Return the (X, Y) coordinate for the center point of the cell that contains the specified text.  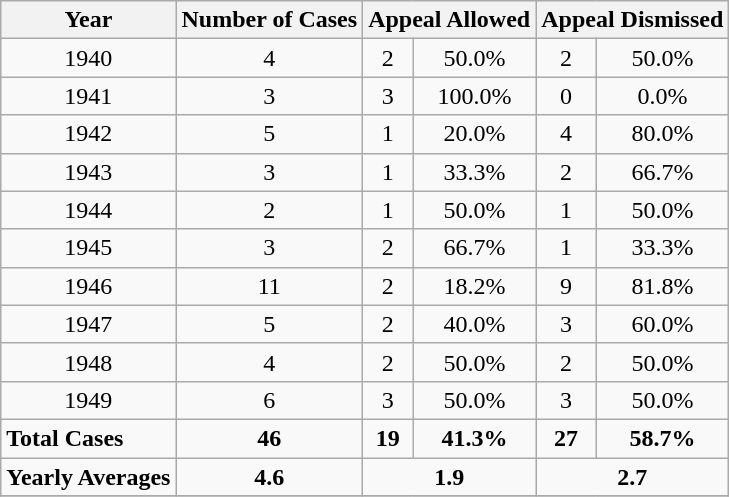
19 (388, 438)
1949 (88, 400)
Total Cases (88, 438)
27 (566, 438)
20.0% (474, 134)
4.6 (270, 477)
41.3% (474, 438)
1943 (88, 172)
Appeal Dismissed (632, 20)
58.7% (662, 438)
1941 (88, 96)
Appeal Allowed (450, 20)
6 (270, 400)
18.2% (474, 286)
1.9 (450, 477)
0 (566, 96)
1944 (88, 210)
1942 (88, 134)
1946 (88, 286)
1947 (88, 324)
81.8% (662, 286)
9 (566, 286)
1940 (88, 58)
46 (270, 438)
1945 (88, 248)
100.0% (474, 96)
2.7 (632, 477)
1948 (88, 362)
11 (270, 286)
40.0% (474, 324)
0.0% (662, 96)
Yearly Averages (88, 477)
80.0% (662, 134)
Year (88, 20)
Number of Cases (270, 20)
60.0% (662, 324)
